Pinpoint the cell where the given text exists, returning its (X, Y) midpoint coordinate. 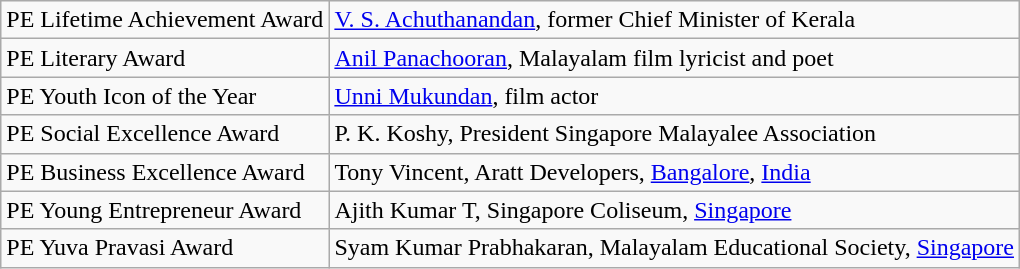
PE Young Entrepreneur Award (165, 210)
PE Literary Award (165, 58)
PE Social Excellence Award (165, 134)
PE Business Excellence Award (165, 172)
Tony Vincent, Aratt Developers, Bangalore, India (674, 172)
V. S. Achuthanandan, former Chief Minister of Kerala (674, 20)
Ajith Kumar T, Singapore Coliseum, Singapore (674, 210)
PE Lifetime Achievement Award (165, 20)
PE Yuva Pravasi Award (165, 248)
PE Youth Icon of the Year (165, 96)
Anil Panachooran, Malayalam film lyricist and poet (674, 58)
Unni Mukundan, film actor (674, 96)
P. K. Koshy, President Singapore Malayalee Association (674, 134)
Syam Kumar Prabhakaran, Malayalam Educational Society, Singapore (674, 248)
